Identify which cell holds the provided text, then report its (X, Y) central coordinate. 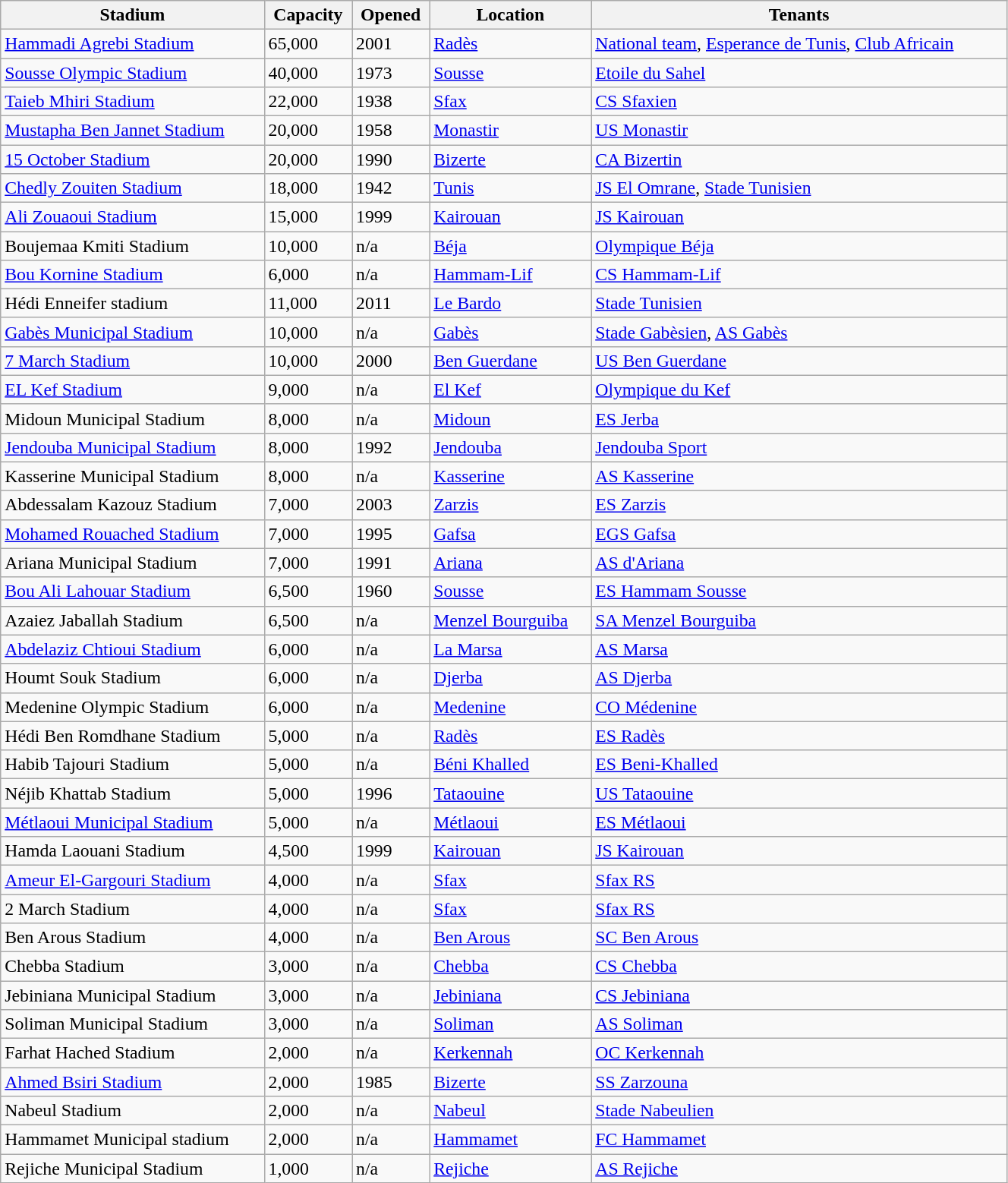
Kerkennah (510, 1052)
7 March Stadium (132, 361)
Opened (391, 15)
Gabès (510, 332)
CS Sfaxien (799, 101)
Ariana Municipal Stadium (132, 563)
Gabès Municipal Stadium (132, 332)
AS Rejiche (799, 1168)
Olympique du Kef (799, 390)
SA Menzel Bourguiba (799, 620)
Tataouine (510, 793)
2003 (391, 505)
Abdelaziz Chtioui Stadium (132, 649)
AS Djerba (799, 678)
Houmt Souk Stadium (132, 678)
Tenants (799, 15)
Soliman (510, 1024)
ES Hammam Sousse (799, 591)
Etoile du Sahel (799, 73)
ES Beni-Khalled (799, 765)
CS Chebba (799, 967)
1985 (391, 1081)
Kasserine (510, 476)
Habib Tajouri Stadium (132, 765)
National team, Esperance de Tunis, Club Africain (799, 44)
65,000 (308, 44)
US Monastir (799, 130)
Hédi Ben Romdhane Stadium (132, 736)
Hamda Laouani Stadium (132, 851)
Ariana (510, 563)
CS Hammam-Lif (799, 274)
ES Zarzis (799, 505)
Zarzis (510, 505)
Jebiniana (510, 995)
2001 (391, 44)
Stade Tunisien (799, 303)
22,000 (308, 101)
Sousse Olympic Stadium (132, 73)
2000 (391, 361)
Ben Arous (510, 938)
1991 (391, 563)
ES Jerba (799, 418)
AS Kasserine (799, 476)
Nabeul Stadium (132, 1110)
Rejiche (510, 1168)
Midoun Municipal Stadium (132, 418)
15 October Stadium (132, 159)
Boujemaa Kmiti Stadium (132, 245)
Taieb Mhiri Stadium (132, 101)
FC Hammamet (799, 1139)
El Kef (510, 390)
1,000 (308, 1168)
1996 (391, 793)
1958 (391, 130)
Menzel Bourguiba (510, 620)
1960 (391, 591)
40,000 (308, 73)
Métlaoui (510, 822)
Mustapha Ben Jannet Stadium (132, 130)
ES Radès (799, 736)
Métlaoui Municipal Stadium (132, 822)
Hammam-Lif (510, 274)
Ben Guerdane (510, 361)
CA Bizertin (799, 159)
2011 (391, 303)
ES Métlaoui (799, 822)
Monastir (510, 130)
AS Marsa (799, 649)
Tunis (510, 188)
Azaiez Jaballah Stadium (132, 620)
Gafsa (510, 534)
Le Bardo (510, 303)
Hammamet Municipal stadium (132, 1139)
Jebiniana Municipal Stadium (132, 995)
Ali Zouaoui Stadium (132, 216)
JS El Omrane, Stade Tunisien (799, 188)
1995 (391, 534)
Stade Nabeulien (799, 1110)
OC Kerkennah (799, 1052)
15,000 (308, 216)
Olympique Béja (799, 245)
Abdessalam Kazouz Stadium (132, 505)
Soliman Municipal Stadium (132, 1024)
Stadium (132, 15)
AS Soliman (799, 1024)
Hammamet (510, 1139)
CO Médenine (799, 707)
11,000 (308, 303)
Ahmed Bsiri Stadium (132, 1081)
Nabeul (510, 1110)
Ben Arous Stadium (132, 938)
2 March Stadium (132, 909)
Jendouba Sport (799, 447)
EL Kef Stadium (132, 390)
SC Ben Arous (799, 938)
Chebba Stadium (132, 967)
CS Jebiniana (799, 995)
Béni Khalled (510, 765)
AS d'Ariana (799, 563)
Ameur El-Gargouri Stadium (132, 880)
Rejiche Municipal Stadium (132, 1168)
La Marsa (510, 649)
1992 (391, 447)
1973 (391, 73)
SS Zarzouna (799, 1081)
Bou Ali Lahouar Stadium (132, 591)
Medenine (510, 707)
Néjib Khattab Stadium (132, 793)
Chebba (510, 967)
Béja (510, 245)
Location (510, 15)
1990 (391, 159)
Chedly Zouiten Stadium (132, 188)
Djerba (510, 678)
Jendouba (510, 447)
Hammadi Agrebi Stadium (132, 44)
Midoun (510, 418)
1938 (391, 101)
4,500 (308, 851)
US Ben Guerdane (799, 361)
1942 (391, 188)
Medenine Olympic Stadium (132, 707)
EGS Gafsa (799, 534)
Hédi Enneifer stadium (132, 303)
Kasserine Municipal Stadium (132, 476)
Farhat Hached Stadium (132, 1052)
9,000 (308, 390)
Capacity (308, 15)
Mohamed Rouached Stadium (132, 534)
US Tataouine (799, 793)
18,000 (308, 188)
Stade Gabèsien, AS Gabès (799, 332)
Jendouba Municipal Stadium (132, 447)
Bou Kornine Stadium (132, 274)
